Output the (X, Y) coordinate of the center of the cell containing the given text.  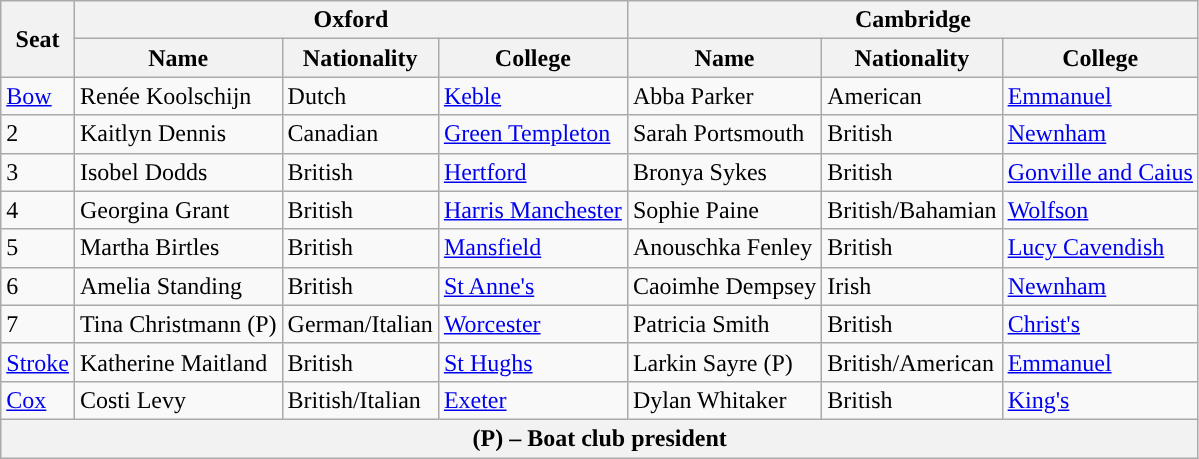
Gonville and Caius (1100, 172)
Martha Birtles (178, 248)
Worcester (532, 324)
King's (1100, 400)
Abba Parker (724, 96)
Keble (532, 96)
4 (38, 210)
Lucy Cavendish (1100, 248)
Cambridge (912, 20)
Renée Koolschijn (178, 96)
Amelia Standing (178, 286)
Tina Christmann (P) (178, 324)
Dutch (360, 96)
Bronya Sykes (724, 172)
Stroke (38, 362)
Dylan Whitaker (724, 400)
Irish (912, 286)
American (912, 96)
British/Bahamian (912, 210)
Kaitlyn Dennis (178, 134)
Canadian (360, 134)
Isobel Dodds (178, 172)
Oxford (350, 20)
3 (38, 172)
British/Italian (360, 400)
Harris Manchester (532, 210)
(P) – Boat club president (600, 438)
Bow (38, 96)
Georgina Grant (178, 210)
7 (38, 324)
Exeter (532, 400)
Sarah Portsmouth (724, 134)
St Anne's (532, 286)
Costi Levy (178, 400)
Cox (38, 400)
Hertford (532, 172)
St Hughs (532, 362)
Larkin Sayre (P) (724, 362)
2 (38, 134)
Caoimhe Dempsey (724, 286)
Wolfson (1100, 210)
Patricia Smith (724, 324)
Mansfield (532, 248)
Anouschka Fenley (724, 248)
Seat (38, 39)
German/Italian (360, 324)
Green Templeton (532, 134)
Katherine Maitland (178, 362)
5 (38, 248)
6 (38, 286)
British/American (912, 362)
Sophie Paine (724, 210)
Christ's (1100, 324)
